Return the [x, y] coordinate for the center point of the cell that contains the specified text.  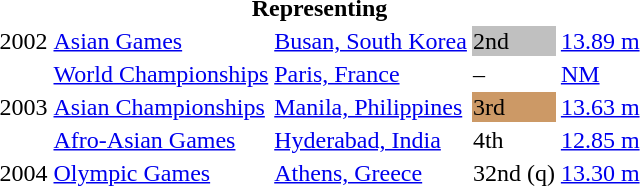
Hyderabad, India [371, 140]
4th [514, 140]
Asian Games [161, 41]
Afro-Asian Games [161, 140]
– [514, 74]
Paris, France [371, 74]
Busan, South Korea [371, 41]
2nd [514, 41]
World Championships [161, 74]
Manila, Philippines [371, 107]
Asian Championships [161, 107]
3rd [514, 107]
